Scan for the cell matching the given text and deliver its [x, y] coordinate at center. 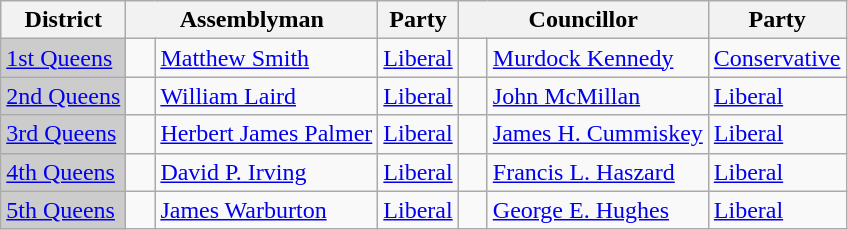
Herbert James Palmer [266, 134]
1st Queens [64, 58]
Francis L. Haszard [598, 172]
Conservative [777, 58]
Councillor [583, 20]
David P. Irving [266, 172]
John McMillan [598, 96]
Matthew Smith [266, 58]
Assemblyman [252, 20]
James H. Cummiskey [598, 134]
George E. Hughes [598, 210]
4th Queens [64, 172]
District [64, 20]
2nd Queens [64, 96]
James Warburton [266, 210]
3rd Queens [64, 134]
5th Queens [64, 210]
William Laird [266, 96]
Murdock Kennedy [598, 58]
